For the text-containing cell, return its midpoint in (X, Y) coordinate format. 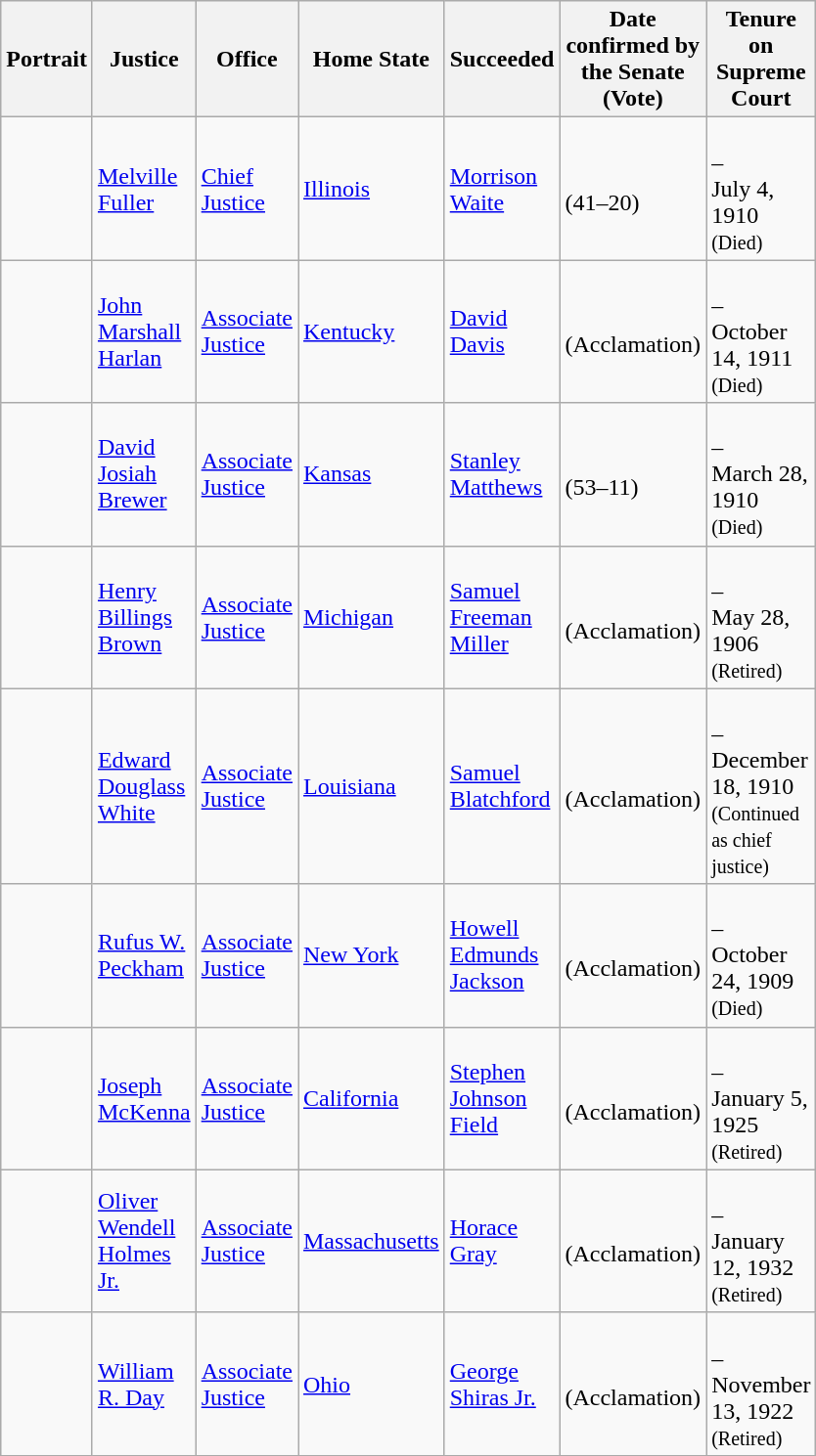
–November 13, 1922(Retired) (761, 1384)
Tenure on Supreme Court (761, 59)
Michigan (371, 617)
Date confirmed by the Senate(Vote) (633, 59)
–May 28, 1906(Retired) (761, 617)
Samuel Freeman Miller (502, 617)
Joseph McKenna (144, 1098)
Melville Fuller (144, 189)
(41–20) (633, 189)
Henry Billings Brown (144, 617)
David Josiah Brewer (144, 474)
–July 4, 1910(Died) (761, 189)
California (371, 1098)
–October 24, 1909(Died) (761, 955)
Oliver Wendell Holmes Jr. (144, 1241)
Stanley Matthews (502, 474)
–March 28, 1910(Died) (761, 474)
Portrait (47, 59)
Howell Edmunds Jackson (502, 955)
Kansas (371, 474)
–January 5, 1925(Retired) (761, 1098)
–December 18, 1910(Continued as chief justice) (761, 786)
Louisiana (371, 786)
Ohio (371, 1384)
Office (247, 59)
Illinois (371, 189)
New York (371, 955)
Rufus W. Peckham (144, 955)
Stephen Johnson Field (502, 1098)
Horace Gray (502, 1241)
Chief Justice (247, 189)
George Shiras Jr. (502, 1384)
–October 14, 1911(Died) (761, 331)
John Marshall Harlan (144, 331)
David Davis (502, 331)
Samuel Blatchford (502, 786)
Edward Douglass White (144, 786)
William R. Day (144, 1384)
–January 12, 1932(Retired) (761, 1241)
Succeeded (502, 59)
Justice (144, 59)
Massachusetts (371, 1241)
Kentucky (371, 331)
Home State (371, 59)
(53–11) (633, 474)
Morrison Waite (502, 189)
